Return (x, y) of the center of cell containing provided text 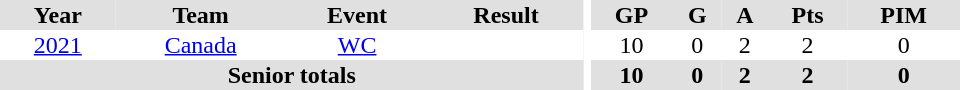
Canada (201, 45)
Senior totals (292, 75)
Event (358, 15)
PIM (904, 15)
A (745, 15)
2021 (58, 45)
Result (506, 15)
WC (358, 45)
Year (58, 15)
G (698, 15)
Pts (808, 15)
GP (631, 15)
Team (201, 15)
